Return [x, y] of the center of cell containing provided text 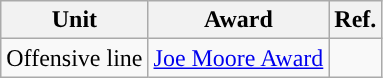
Ref. [356, 20]
Unit [74, 20]
Award [238, 20]
Offensive line [74, 58]
Joe Moore Award [238, 58]
